Return the [x, y] coordinate for the center point of the cell that contains the specified text.  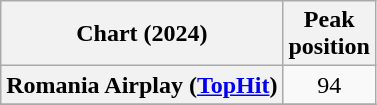
Peakposition [329, 34]
Romania Airplay (TopHit) [142, 85]
Chart (2024) [142, 34]
94 [329, 85]
